Return the (X, Y) coordinate for the center point of the cell that contains the specified text.  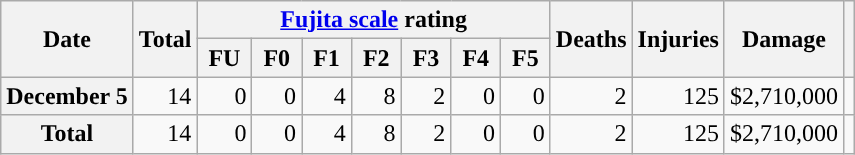
F2 (376, 58)
F5 (526, 58)
Injuries (678, 39)
December 5 (68, 96)
FU (224, 58)
F0 (277, 58)
Date (68, 39)
F3 (426, 58)
F4 (476, 58)
Damage (784, 39)
F1 (327, 58)
Fujita scale rating (374, 20)
Deaths (591, 39)
